Extract the [x, y] coordinate from the center of the cell holding the provided text.  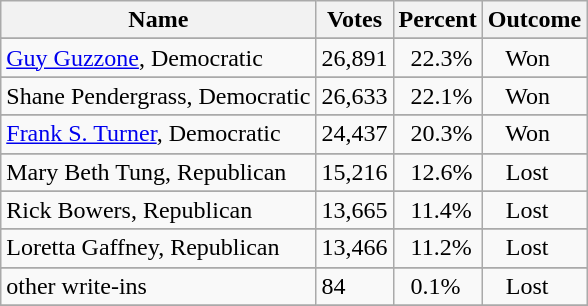
other write-ins [158, 286]
12.6% [438, 172]
26,891 [354, 58]
24,437 [354, 134]
15,216 [354, 172]
Loretta Gaffney, Republican [158, 248]
Name [158, 20]
Mary Beth Tung, Republican [158, 172]
22.1% [438, 96]
20.3% [438, 134]
Percent [438, 20]
0.1% [438, 286]
Outcome [534, 20]
Guy Guzzone, Democratic [158, 58]
22.3% [438, 58]
Shane Pendergrass, Democratic [158, 96]
11.2% [438, 248]
13,665 [354, 210]
Rick Bowers, Republican [158, 210]
84 [354, 286]
26,633 [354, 96]
13,466 [354, 248]
11.4% [438, 210]
Frank S. Turner, Democratic [158, 134]
Votes [354, 20]
